Output the (x, y) coordinate of the center of the cell containing the given text.  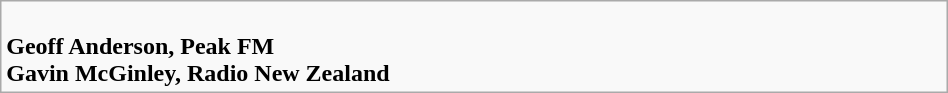
Geoff Anderson, Peak FMGavin McGinley, Radio New Zealand (474, 47)
